For the text-containing cell, return its midpoint in [X, Y] coordinate format. 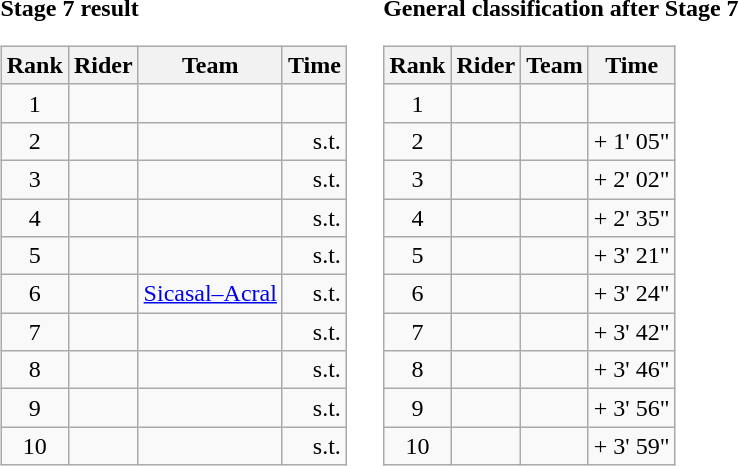
+ 3' 21" [632, 256]
+ 3' 56" [632, 408]
+ 3' 46" [632, 370]
+ 3' 59" [632, 446]
+ 3' 24" [632, 294]
+ 3' 42" [632, 332]
+ 1' 05" [632, 141]
+ 2' 02" [632, 179]
Sicasal–Acral [210, 294]
+ 2' 35" [632, 217]
